Locate the cell with the specified text and output its (x, y) center coordinate. 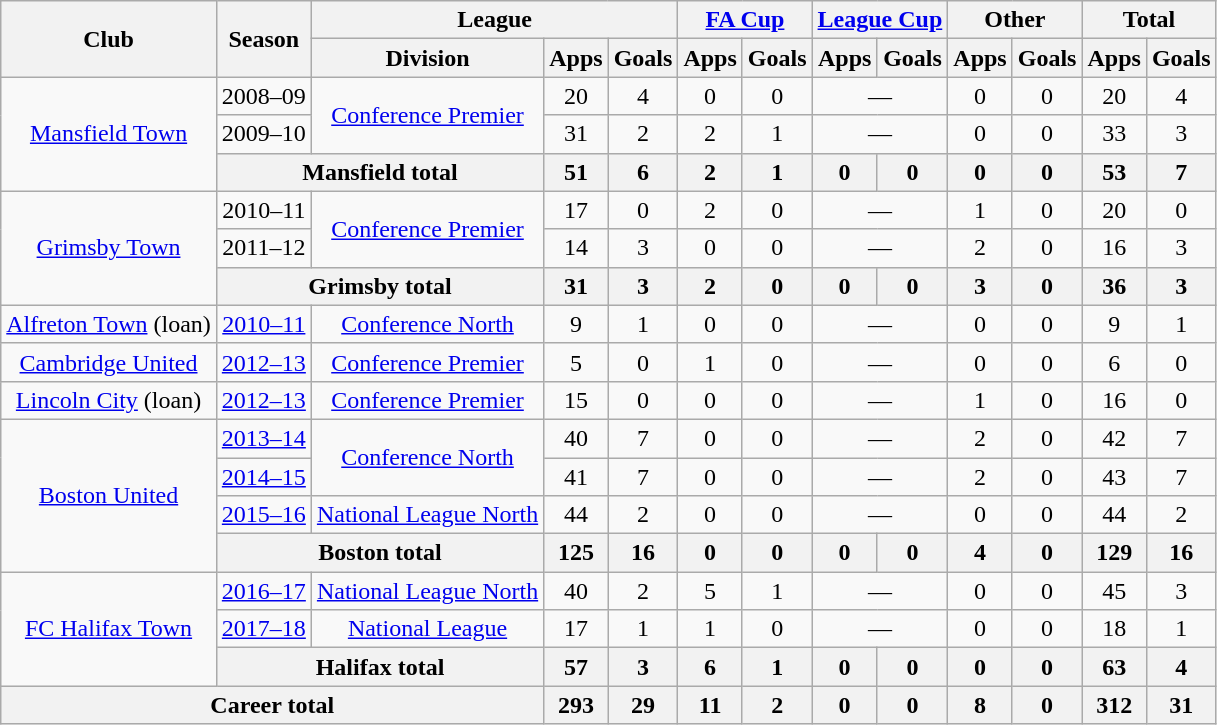
8 (980, 705)
2013–14 (264, 438)
129 (1114, 553)
2011–12 (264, 248)
312 (1114, 705)
36 (1114, 286)
53 (1114, 172)
57 (576, 667)
FC Halifax Town (109, 629)
Boston total (380, 553)
51 (576, 172)
43 (1114, 477)
29 (643, 705)
Other (1015, 20)
33 (1114, 134)
Boston United (109, 495)
Mansfield Town (109, 134)
11 (710, 705)
League Cup (880, 20)
2015–16 (264, 515)
Division (427, 58)
Lincoln City (loan) (109, 400)
FA Cup (745, 20)
2014–15 (264, 477)
National League (427, 629)
Halifax total (380, 667)
125 (576, 553)
Total (1149, 20)
Mansfield total (380, 172)
293 (576, 705)
15 (576, 400)
League (494, 20)
14 (576, 248)
Cambridge United (109, 362)
18 (1114, 629)
Grimsby total (380, 286)
63 (1114, 667)
2009–10 (264, 134)
45 (1114, 591)
2017–18 (264, 629)
42 (1114, 438)
Alfreton Town (loan) (109, 324)
Grimsby Town (109, 248)
Season (264, 39)
Club (109, 39)
41 (576, 477)
Career total (272, 705)
2008–09 (264, 96)
2016–17 (264, 591)
